Search for the cell housing the specified text and yield its (x, y) center coordinate. 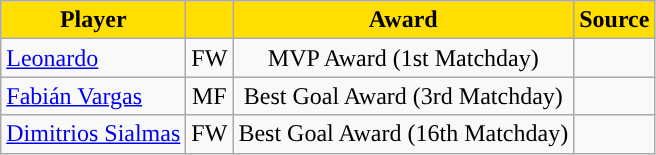
Leonardo (94, 58)
Best Goal Award (3rd Matchday) (404, 96)
Award (404, 20)
MVP Award (1st Matchday) (404, 58)
Dimitrios Sialmas (94, 134)
Source (614, 20)
MF (210, 96)
Player (94, 20)
Best Goal Award (16th Matchday) (404, 134)
Fabián Vargas (94, 96)
